Capture the cell that displays the provided text and extract its (x, y) central coordinate. 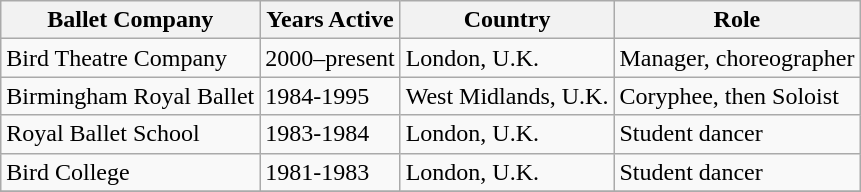
Ballet Company (130, 20)
1984-1995 (330, 96)
West Midlands, U.K. (507, 96)
Coryphee, then Soloist (737, 96)
Role (737, 20)
1983-1984 (330, 134)
Country (507, 20)
Royal Ballet School (130, 134)
Bird College (130, 172)
2000–present (330, 58)
Birmingham Royal Ballet (130, 96)
Bird Theatre Company (130, 58)
Years Active (330, 20)
1981-1983 (330, 172)
Manager, choreographer (737, 58)
